Determine the [x, y] coordinate at the center of the cell enclosing the given text.  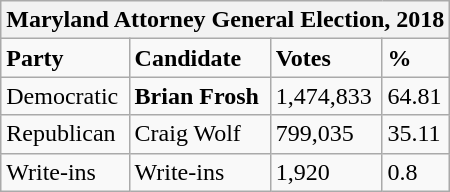
35.11 [416, 134]
Brian Frosh [200, 96]
Candidate [200, 58]
1,920 [326, 172]
Democratic [65, 96]
Craig Wolf [200, 134]
0.8 [416, 172]
64.81 [416, 96]
799,035 [326, 134]
1,474,833 [326, 96]
% [416, 58]
Republican [65, 134]
Votes [326, 58]
Maryland Attorney General Election, 2018 [226, 20]
Party [65, 58]
